Identify which cell holds the provided text, then report its [X, Y] central coordinate. 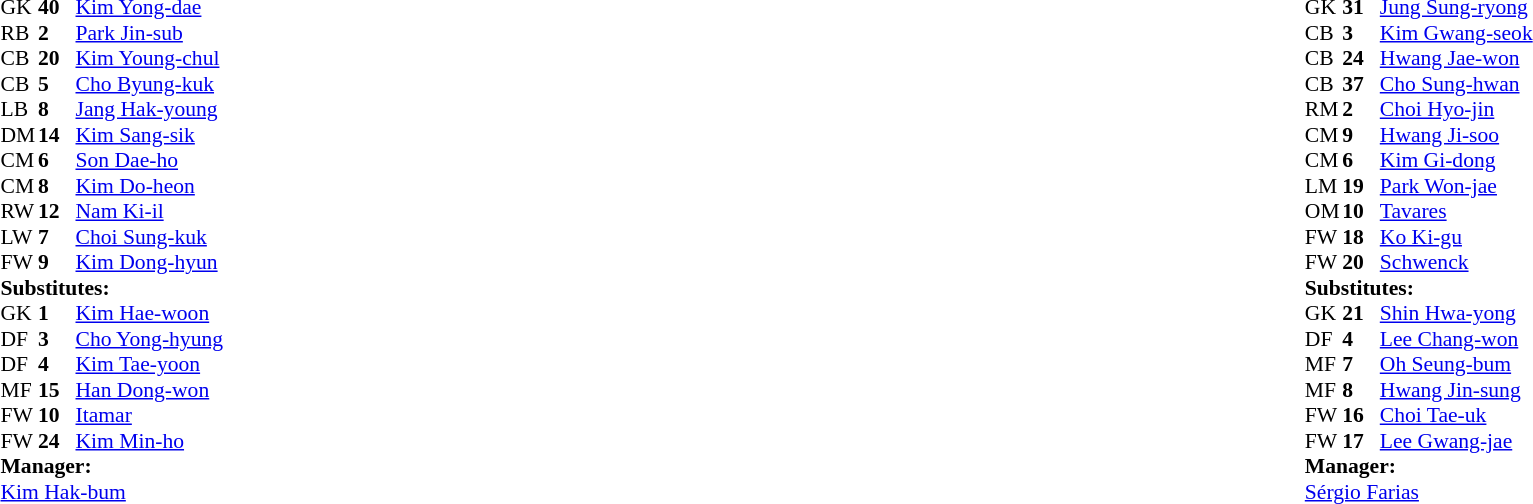
Hwang Jae-won [1456, 59]
Kim Sang-sik [150, 135]
Itamar [150, 415]
Lee Chang-won [1456, 339]
Kim Min-ho [150, 441]
LW [19, 237]
Cho Sung-hwan [1456, 84]
Kim Tae-yoon [150, 365]
Choi Hyo-jin [1456, 109]
16 [1361, 415]
LM [1324, 186]
Nam Ki-il [150, 211]
Park Jin-sub [150, 33]
Kim Gi-dong [1456, 161]
Hwang Jin-sung [1456, 390]
Park Won-jae [1456, 186]
Schwenck [1456, 263]
Hwang Ji-soo [1456, 135]
Choi Sung-kuk [150, 237]
Kim Hae-woon [150, 313]
Cho Byung-kuk [150, 84]
Choi Tae-uk [1456, 415]
Son Dae-ho [150, 161]
Shin Hwa-yong [1456, 313]
18 [1361, 237]
Kim Gwang-seok [1456, 33]
Kim Young-chul [150, 59]
RW [19, 211]
19 [1361, 186]
17 [1361, 441]
Oh Seung-bum [1456, 365]
Kim Do-heon [150, 186]
21 [1361, 313]
Jang Hak-young [150, 109]
15 [57, 390]
37 [1361, 84]
RM [1324, 109]
DM [19, 135]
Han Dong-won [150, 390]
Tavares [1456, 211]
RB [19, 33]
5 [57, 84]
12 [57, 211]
Cho Yong-hyung [150, 339]
1 [57, 313]
Kim Dong-hyun [150, 263]
OM [1324, 211]
LB [19, 109]
Ko Ki-gu [1456, 237]
Lee Gwang-jae [1456, 441]
14 [57, 135]
